Output the (x, y) coordinate of the center of the cell containing the given text.  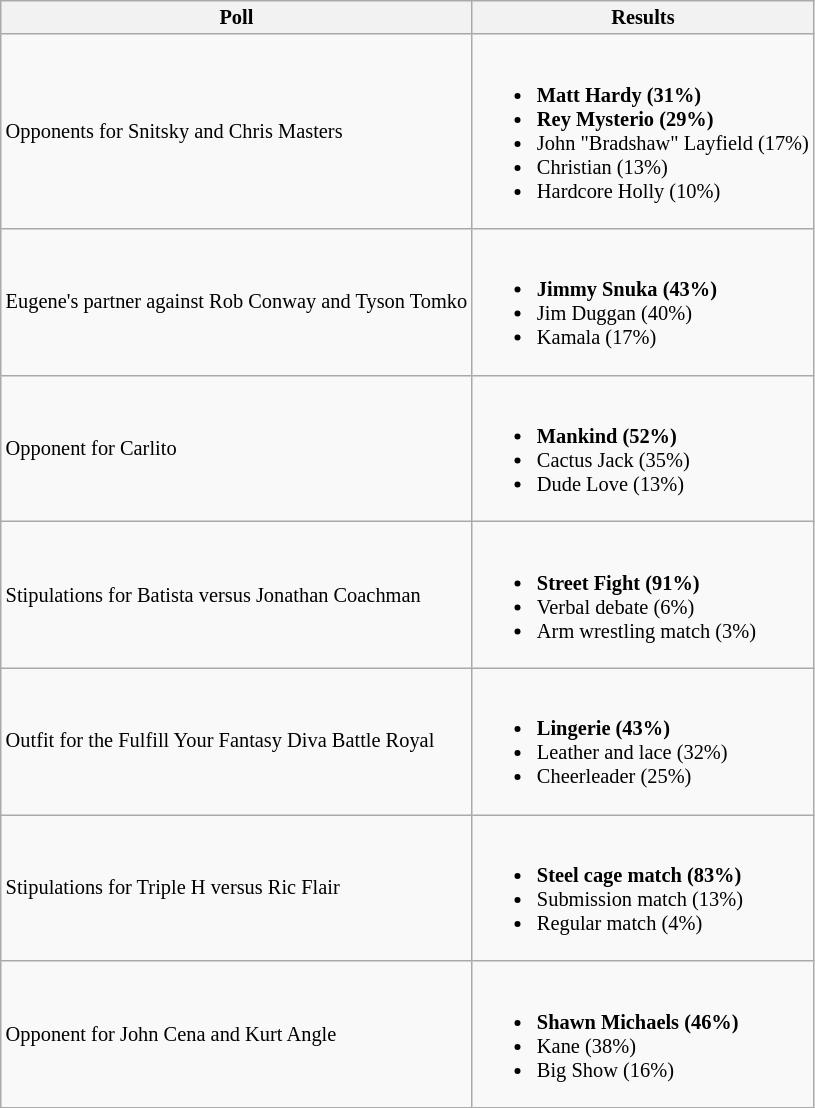
Opponent for John Cena and Kurt Angle (236, 1034)
Steel cage match (83%)Submission match (13%)Regular match (4%) (643, 887)
Jimmy Snuka (43%)Jim Duggan (40%)Kamala (17%) (643, 301)
Shawn Michaels (46%)Kane (38%)Big Show (16%) (643, 1034)
Lingerie (43%)Leather and lace (32%)Cheerleader (25%) (643, 741)
Poll (236, 17)
Eugene's partner against Rob Conway and Tyson Tomko (236, 301)
Stipulations for Batista versus Jonathan Coachman (236, 594)
Matt Hardy (31%)Rey Mysterio (29%)John "Bradshaw" Layfield (17%)Christian (13%)Hardcore Holly (10%) (643, 131)
Street Fight (91%)Verbal debate (6%)Arm wrestling match (3%) (643, 594)
Mankind (52%)Cactus Jack (35%)Dude Love (13%) (643, 448)
Results (643, 17)
Opponents for Snitsky and Chris Masters (236, 131)
Outfit for the Fulfill Your Fantasy Diva Battle Royal (236, 741)
Stipulations for Triple H versus Ric Flair (236, 887)
Opponent for Carlito (236, 448)
